Extract the [X, Y] coordinate from the center of the cell holding the provided text.  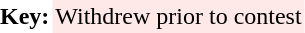
Withdrew prior to contest [178, 16]
